Scan for the cell matching the given text and deliver its (X, Y) coordinate at center. 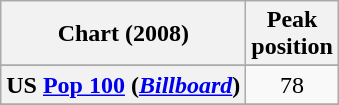
Chart (2008) (124, 34)
Peakposition (292, 34)
US Pop 100 (Billboard) (124, 85)
78 (292, 85)
